Identify which cell holds the provided text, then report its (x, y) central coordinate. 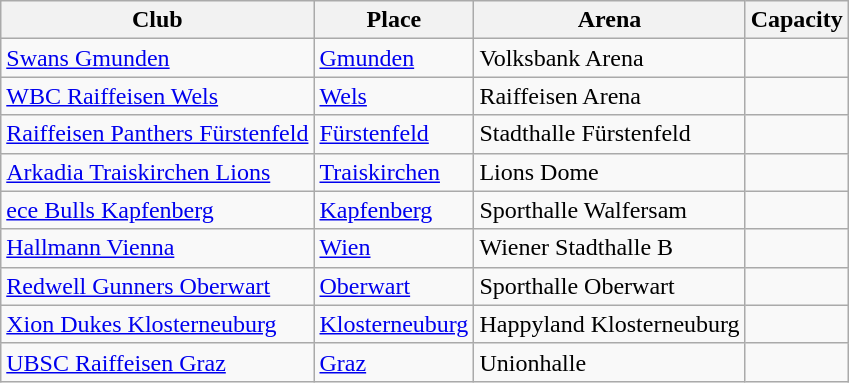
Happyland Klosterneuburg (610, 324)
Kapfenberg (394, 210)
Sporthalle Oberwart (610, 286)
UBSC Raiffeisen Graz (158, 362)
Unionhalle (610, 362)
Klosterneuburg (394, 324)
Wels (394, 96)
Place (394, 20)
Traiskirchen (394, 172)
Volksbank Arena (610, 58)
Oberwart (394, 286)
Sporthalle Walfersam (610, 210)
Stadthalle Fürstenfeld (610, 134)
Arkadia Traiskirchen Lions (158, 172)
Gmunden (394, 58)
Swans Gmunden (158, 58)
Raiffeisen Arena (610, 96)
Hallmann Vienna (158, 248)
WBC Raiffeisen Wels (158, 96)
Arena (610, 20)
Graz (394, 362)
Wiener Stadthalle B (610, 248)
Raiffeisen Panthers Fürstenfeld (158, 134)
Fürstenfeld (394, 134)
Lions Dome (610, 172)
ece Bulls Kapfenberg (158, 210)
Club (158, 20)
Redwell Gunners Oberwart (158, 286)
Capacity (796, 20)
Xion Dukes Klosterneuburg (158, 324)
Wien (394, 248)
